Determine the [X, Y] coordinate at the center of the cell enclosing the given text.  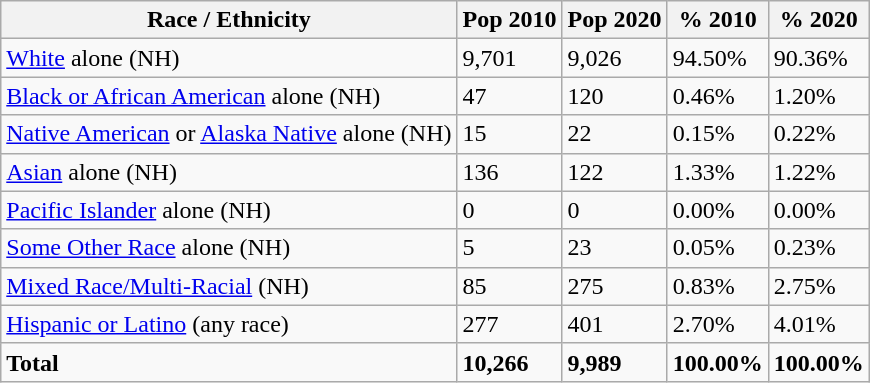
4.01% [818, 324]
277 [510, 324]
0.23% [818, 248]
90.36% [818, 58]
2.75% [818, 286]
5 [510, 248]
% 2010 [718, 20]
1.22% [818, 172]
120 [614, 96]
Pacific Islander alone (NH) [229, 210]
94.50% [718, 58]
0.83% [718, 286]
Black or African American alone (NH) [229, 96]
1.20% [818, 96]
Some Other Race alone (NH) [229, 248]
22 [614, 134]
% 2020 [818, 20]
9,026 [614, 58]
White alone (NH) [229, 58]
2.70% [718, 324]
Total [229, 362]
Native American or Alaska Native alone (NH) [229, 134]
9,701 [510, 58]
401 [614, 324]
1.33% [718, 172]
10,266 [510, 362]
0.22% [818, 134]
15 [510, 134]
275 [614, 286]
Mixed Race/Multi-Racial (NH) [229, 286]
0.05% [718, 248]
0.15% [718, 134]
122 [614, 172]
85 [510, 286]
0.46% [718, 96]
Pop 2010 [510, 20]
47 [510, 96]
Pop 2020 [614, 20]
9,989 [614, 362]
Hispanic or Latino (any race) [229, 324]
23 [614, 248]
Race / Ethnicity [229, 20]
136 [510, 172]
Asian alone (NH) [229, 172]
